Detect which cell encompasses the target text, then output its [x, y] center coordinate. 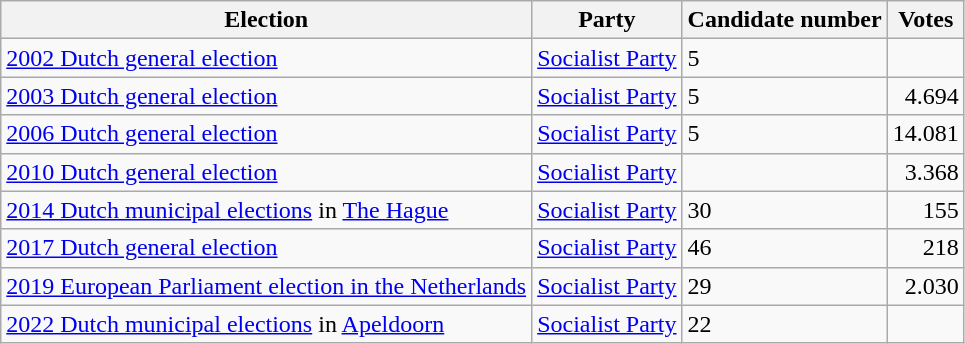
Votes [926, 20]
2003 Dutch general election [266, 96]
Party [607, 20]
Candidate number [784, 20]
2010 Dutch general election [266, 172]
3.368 [926, 172]
218 [926, 248]
2014 Dutch municipal elections in The Hague [266, 210]
2022 Dutch municipal elections in Apeldoorn [266, 324]
46 [784, 248]
Election [266, 20]
2002 Dutch general election [266, 58]
2017 Dutch general election [266, 248]
14.081 [926, 134]
29 [784, 286]
30 [784, 210]
2019 European Parliament election in the Netherlands [266, 286]
155 [926, 210]
22 [784, 324]
2.030 [926, 286]
4.694 [926, 96]
2006 Dutch general election [266, 134]
